Return [x, y] of the center of cell containing provided text 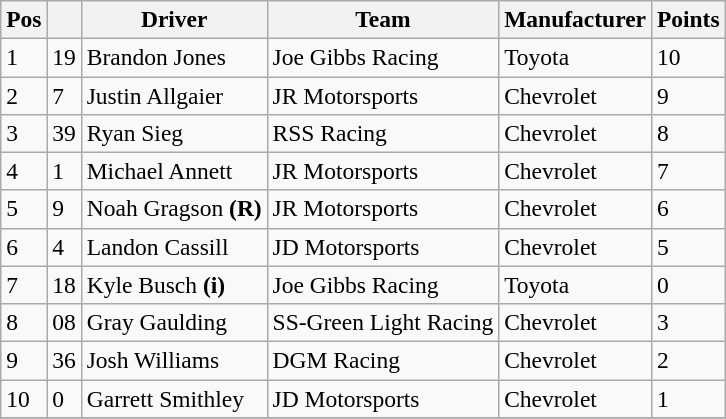
Manufacturer [576, 19]
39 [64, 133]
19 [64, 57]
Pos [24, 19]
Kyle Busch (i) [174, 285]
36 [64, 360]
Michael Annett [174, 171]
Ryan Sieg [174, 133]
Noah Gragson (R) [174, 209]
RSS Racing [383, 133]
Justin Allgaier [174, 95]
Landon Cassill [174, 247]
Points [688, 19]
Garrett Smithley [174, 398]
Team [383, 19]
08 [64, 322]
SS-Green Light Racing [383, 322]
DGM Racing [383, 360]
Brandon Jones [174, 57]
Gray Gaulding [174, 322]
18 [64, 285]
Josh Williams [174, 360]
Driver [174, 19]
